Find where the given text appears and provide that cell's center as (X, Y) coordinate. 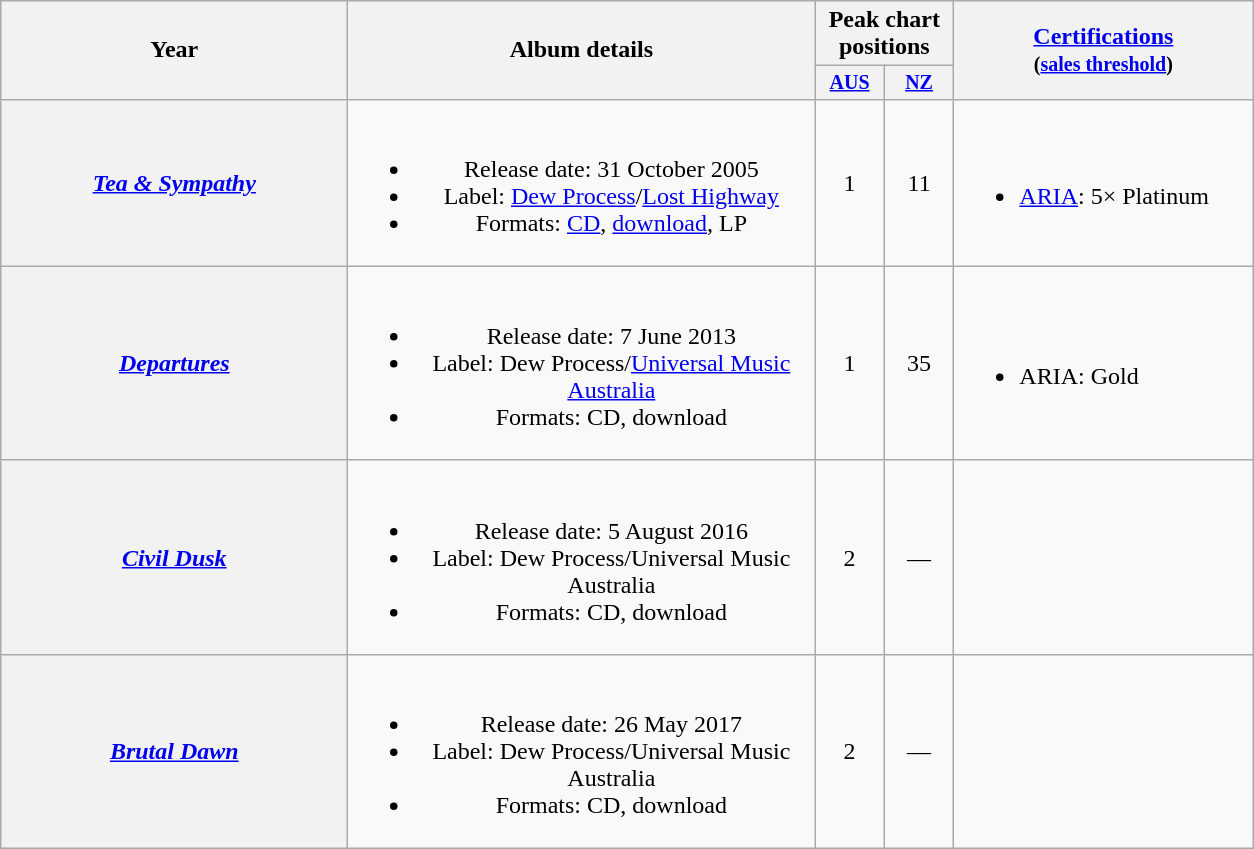
Release date: 5 August 2016Label: Dew Process/Universal Music AustraliaFormats: CD, download (582, 557)
Brutal Dawn (174, 751)
AUS (850, 82)
Release date: 26 May 2017Label: Dew Process/Universal Music AustraliaFormats: CD, download (582, 751)
Year (174, 50)
Civil Dusk (174, 557)
Tea & Sympathy (174, 182)
Peak chartpositions (884, 34)
ARIA: Gold (1104, 363)
11 (918, 182)
Album details (582, 50)
Release date: 31 October 2005Label: Dew Process/Lost HighwayFormats: CD, download, LP (582, 182)
Release date: 7 June 2013Label: Dew Process/Universal Music AustraliaFormats: CD, download (582, 363)
ARIA: 5× Platinum (1104, 182)
35 (918, 363)
NZ (918, 82)
Certifications(sales threshold) (1104, 50)
Departures (174, 363)
